Return (x, y) of the center of cell containing provided text 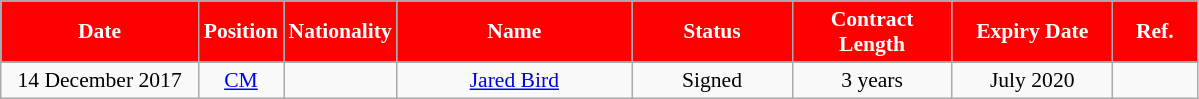
14 December 2017 (100, 80)
Date (100, 32)
Expiry Date (1032, 32)
Ref. (1154, 32)
3 years (872, 80)
Position (240, 32)
Jared Bird (514, 80)
Signed (712, 80)
Nationality (340, 32)
CM (240, 80)
July 2020 (1032, 80)
Status (712, 32)
Name (514, 32)
Contract Length (872, 32)
